From the cell containing the given text, extract its center point as [x, y] coordinate. 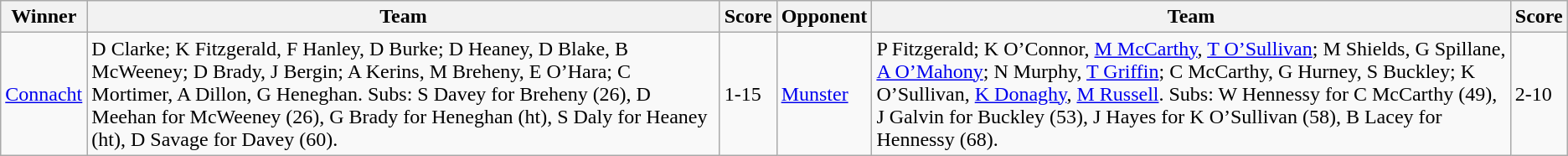
Munster [824, 94]
Connacht [44, 94]
2-10 [1539, 94]
Winner [44, 17]
1-15 [748, 94]
Opponent [824, 17]
